Capture the cell that displays the provided text and extract its [x, y] central coordinate. 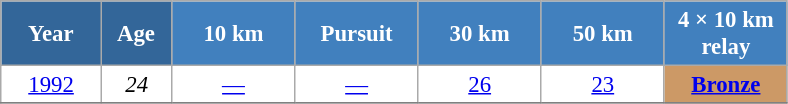
26 [480, 85]
23 [602, 85]
Year [52, 34]
30 km [480, 34]
24 [136, 85]
1992 [52, 85]
Pursuit [356, 34]
4 × 10 km relay [726, 34]
Bronze [726, 85]
50 km [602, 34]
10 km [234, 34]
Age [136, 34]
